Determine the [X, Y] coordinate at the center of the cell enclosing the given text.  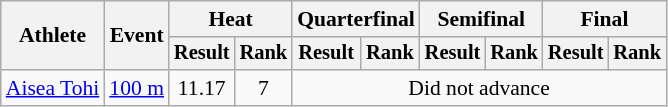
Heat [230, 19]
11.17 [202, 88]
Final [604, 19]
Semifinal [482, 19]
100 m [136, 88]
7 [264, 88]
Event [136, 36]
Quarterfinal [356, 19]
Athlete [53, 36]
Aisea Tohi [53, 88]
Did not advance [479, 88]
